Pinpoint the cell where the given text exists, returning its (x, y) midpoint coordinate. 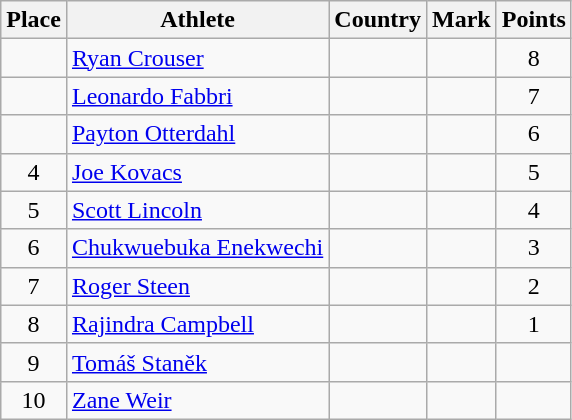
Rajindra Campbell (197, 324)
Payton Otterdahl (197, 134)
10 (34, 400)
Roger Steen (197, 286)
Country (378, 20)
Zane Weir (197, 400)
Chukwuebuka Enekwechi (197, 248)
1 (534, 324)
9 (34, 362)
Athlete (197, 20)
Mark (462, 20)
Place (34, 20)
Leonardo Fabbri (197, 96)
3 (534, 248)
Joe Kovacs (197, 172)
Ryan Crouser (197, 58)
Tomáš Staněk (197, 362)
Points (534, 20)
Scott Lincoln (197, 210)
2 (534, 286)
